Return [x, y] of the center of cell containing provided text 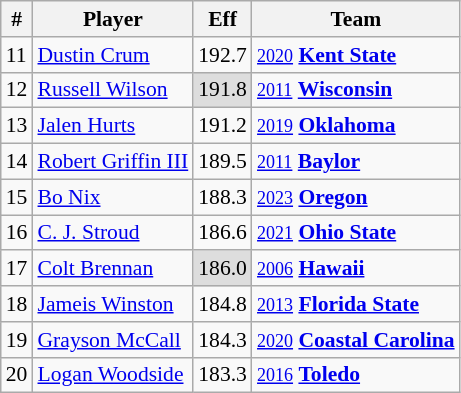
12 [17, 90]
Player [112, 19]
13 [17, 126]
Logan Woodside [112, 375]
2016 Toledo [356, 375]
184.3 [222, 340]
Eff [222, 19]
2021 Ohio State [356, 233]
2011 Baylor [356, 162]
2019 Oklahoma [356, 126]
11 [17, 55]
2020 Kent State [356, 55]
15 [17, 197]
C. J. Stroud [112, 233]
Grayson McCall [112, 340]
192.7 [222, 55]
2023 Oregon [356, 197]
191.8 [222, 90]
2020 Coastal Carolina [356, 340]
Team [356, 19]
19 [17, 340]
191.2 [222, 126]
Dustin Crum [112, 55]
2011 Wisconsin [356, 90]
2013 Florida State [356, 304]
14 [17, 162]
Robert Griffin III [112, 162]
Bo Nix [112, 197]
188.3 [222, 197]
20 [17, 375]
18 [17, 304]
Jalen Hurts [112, 126]
# [17, 19]
Jameis Winston [112, 304]
189.5 [222, 162]
Colt Brennan [112, 269]
17 [17, 269]
186.0 [222, 269]
16 [17, 233]
Russell Wilson [112, 90]
2006 Hawaii [356, 269]
183.3 [222, 375]
184.8 [222, 304]
186.6 [222, 233]
